Scan for the cell matching the given text and deliver its [X, Y] coordinate at center. 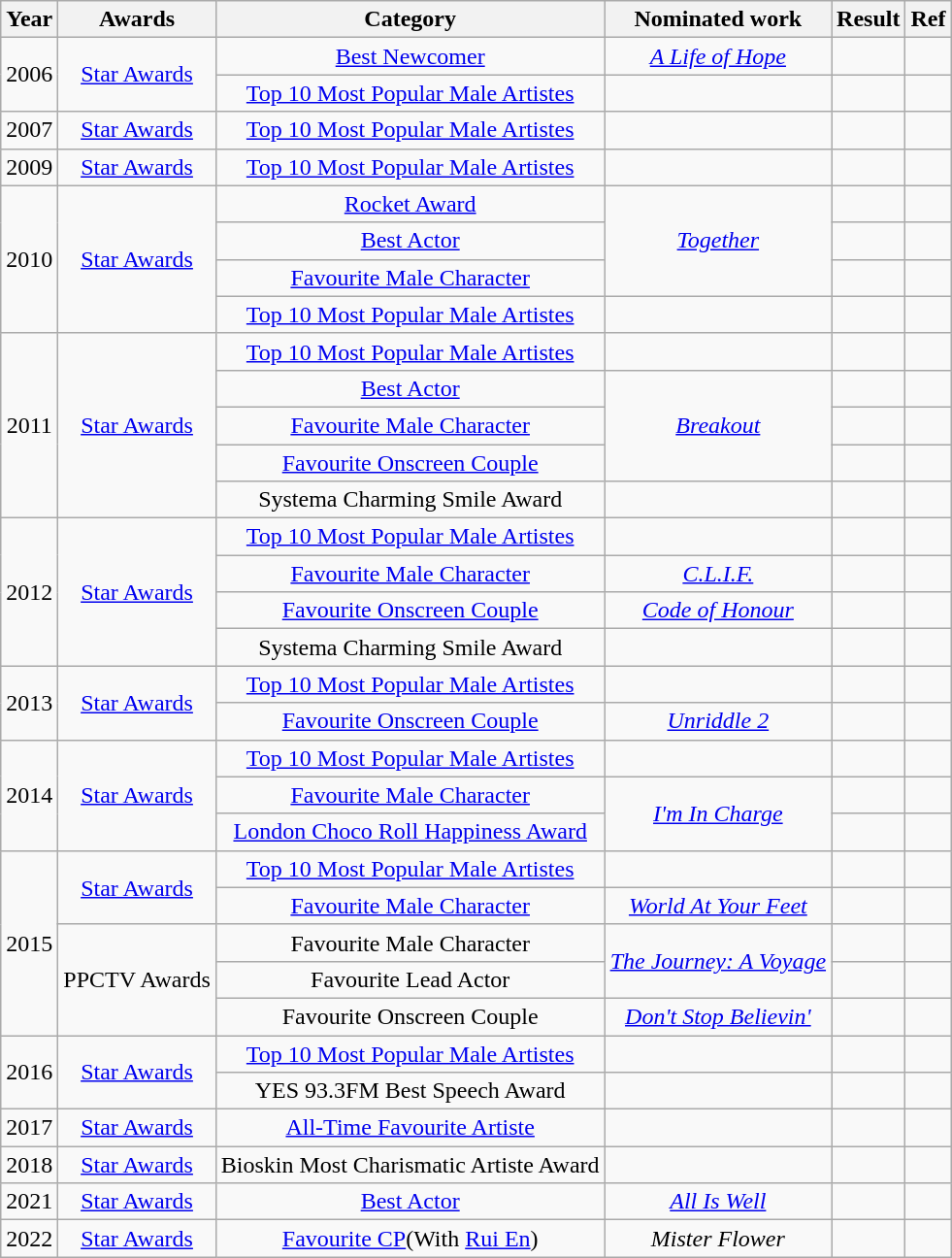
C.L.I.F. [718, 574]
Rocket Award [410, 204]
I'm In Charge [718, 813]
2010 [29, 259]
Favourite Lead Actor [410, 979]
Mister Flower [718, 1239]
2006 [29, 75]
Awards [137, 19]
2007 [29, 130]
Result [869, 19]
All Is Well [718, 1202]
Together [718, 241]
2013 [29, 703]
Favourite CP(With Rui En) [410, 1239]
Ref [928, 19]
2015 [29, 943]
YES 93.3FM Best Speech Award [410, 1091]
Best Newcomer [410, 56]
London Choco Roll Happiness Award [410, 832]
2016 [29, 1072]
2011 [29, 425]
The Journey: A Voyage [718, 961]
Breakout [718, 425]
2021 [29, 1202]
World At Your Feet [718, 906]
A Life of Hope [718, 56]
Year [29, 19]
2012 [29, 592]
Category [410, 19]
All-Time Favourite Artiste [410, 1128]
2014 [29, 795]
Unriddle 2 [718, 721]
Don't Stop Believin' [718, 1016]
PPCTV Awards [137, 979]
Bioskin Most Charismatic Artiste Award [410, 1165]
2009 [29, 167]
2017 [29, 1128]
2022 [29, 1239]
Nominated work [718, 19]
Code of Honour [718, 611]
2018 [29, 1165]
